Output the [X, Y] coordinate of the center of the cell containing the given text.  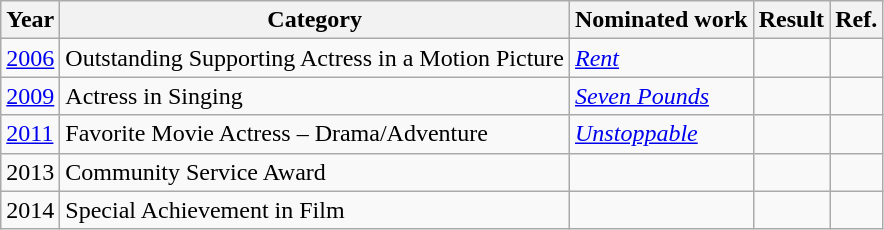
Actress in Singing [315, 96]
Unstoppable [662, 134]
Community Service Award [315, 172]
Year [30, 20]
Category [315, 20]
2014 [30, 210]
Result [791, 20]
2013 [30, 172]
Seven Pounds [662, 96]
2006 [30, 58]
2009 [30, 96]
Nominated work [662, 20]
Outstanding Supporting Actress in a Motion Picture [315, 58]
Favorite Movie Actress – Drama/Adventure [315, 134]
2011 [30, 134]
Special Achievement in Film [315, 210]
Ref. [856, 20]
Rent [662, 58]
